Provide the [X, Y] coordinate of the cell's center where the given text is located.  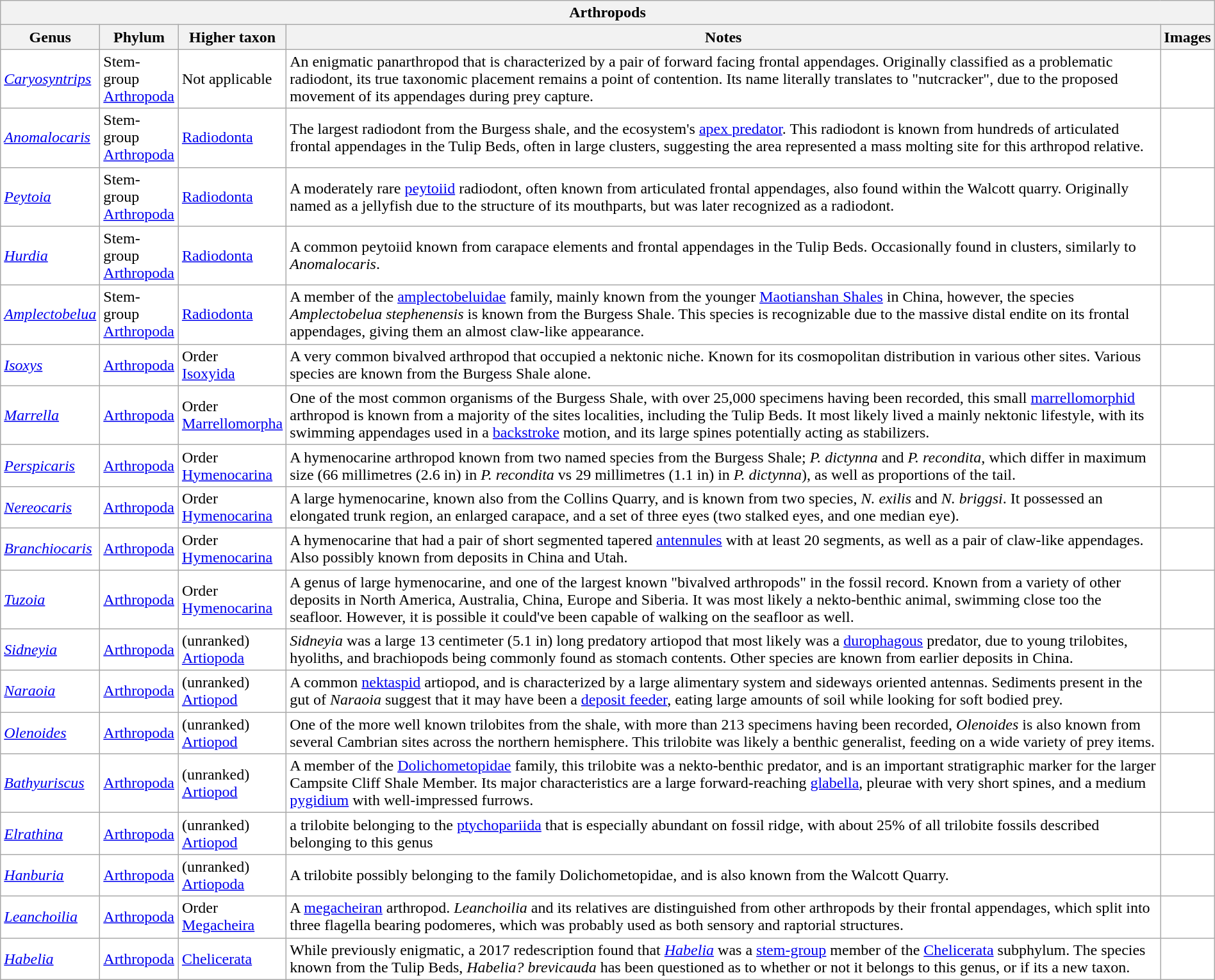
A trilobite possibly belonging to the family Dolichometopidae, and is also known from the Walcott Quarry. [723, 875]
Notes [723, 37]
Nereocaris [50, 507]
OrderMarrellomorpha [232, 415]
Higher taxon [232, 37]
Peytoia [50, 197]
Caryosyntrips [50, 79]
Chelicerata [232, 958]
Sidneyia [50, 649]
Anomalocaris [50, 138]
Habelia [50, 958]
Bathyuriscus [50, 783]
OrderMegacheira [232, 917]
Naraoia [50, 692]
Genus [50, 37]
Leanchoilia [50, 917]
Not applicable [232, 79]
Hanburia [50, 875]
Tuzoia [50, 600]
A common peytoiid known from carapace elements and frontal appendages in the Tulip Beds. Occasionally found in clusters, similarly to Anomalocaris. [723, 256]
Branchiocaris [50, 548]
Marrella [50, 415]
Hurdia [50, 256]
Images [1187, 37]
OrderIsoxyida [232, 365]
Elrathina [50, 834]
Arthropods [607, 13]
Phylum [140, 37]
Perspicaris [50, 465]
Isoxys [50, 365]
Olenoides [50, 733]
Amplectobelua [50, 314]
